Locate the cell with the specified text and output its [x, y] center coordinate. 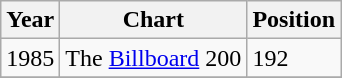
Position [294, 20]
The Billboard 200 [154, 58]
1985 [30, 58]
Year [30, 20]
192 [294, 58]
Chart [154, 20]
